Extract the [X, Y] coordinate from the center of the cell holding the provided text.  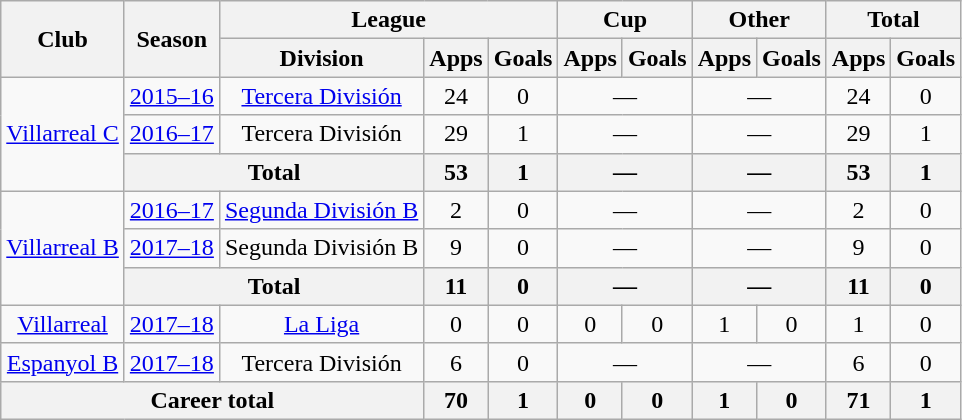
Career total [212, 400]
League [388, 20]
2015–16 [172, 96]
Division [321, 58]
70 [456, 400]
La Liga [321, 324]
Villarreal B [63, 248]
Season [172, 39]
Other [759, 20]
71 [858, 400]
Villarreal [63, 324]
Espanyol B [63, 362]
Villarreal C [63, 134]
Cup [625, 20]
Club [63, 39]
